Detect which cell encompasses the target text, then output its [X, Y] center coordinate. 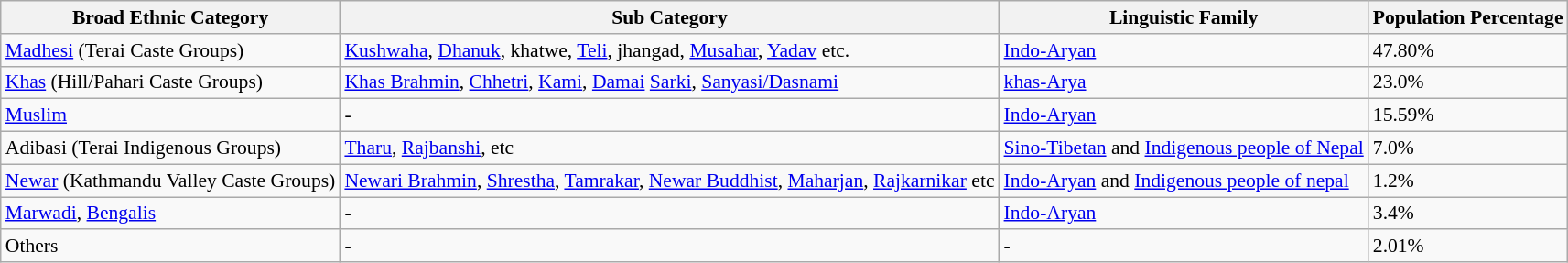
23.0% [1468, 82]
Linguistic Family [1184, 17]
Sino-Tibetan and Indigenous people of Nepal [1184, 148]
Khas (Hill/Pahari Caste Groups) [170, 82]
47.80% [1468, 50]
Broad Ethnic Category [170, 17]
Muslim [170, 115]
Newari Brahmin, Shrestha, Tamrakar, Newar Buddhist, Maharjan, Rajkarnikar etc [669, 181]
Newar (Kathmandu Valley Caste Groups) [170, 181]
1.2% [1468, 181]
2.01% [1468, 247]
Indo-Aryan and Indigenous people of nepal [1184, 181]
Kushwaha, Dhanuk, khatwe, Teli, jhangad, Musahar, Yadav etc. [669, 50]
7.0% [1468, 148]
khas-Arya [1184, 82]
3.4% [1468, 214]
Khas Brahmin, Chhetri, Kami, Damai Sarki, Sanyasi/Dasnami [669, 82]
Others [170, 247]
15.59% [1468, 115]
Population Percentage [1468, 17]
Sub Category [669, 17]
Marwadi, Bengalis [170, 214]
Adibasi (Terai Indigenous Groups) [170, 148]
Tharu, Rajbanshi, etc [669, 148]
Madhesi (Terai Caste Groups) [170, 50]
